Pinpoint the cell where the given text exists, returning its [x, y] midpoint coordinate. 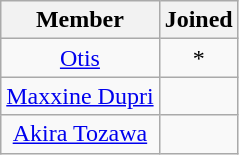
Otis [80, 58]
Joined [198, 20]
Maxxine Dupri [80, 96]
Akira Tozawa [80, 134]
Member [80, 20]
* [198, 58]
